For the text-containing cell, return its midpoint in (X, Y) coordinate format. 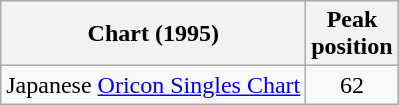
Peakposition (352, 34)
Chart (1995) (154, 34)
Japanese Oricon Singles Chart (154, 85)
62 (352, 85)
